Find where the given text appears and provide that cell's center as [x, y] coordinate. 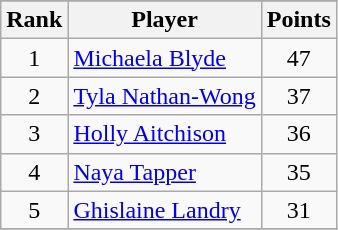
37 [298, 96]
Player [164, 20]
Ghislaine Landry [164, 210]
4 [34, 172]
Naya Tapper [164, 172]
36 [298, 134]
3 [34, 134]
Michaela Blyde [164, 58]
Tyla Nathan-Wong [164, 96]
47 [298, 58]
2 [34, 96]
Holly Aitchison [164, 134]
35 [298, 172]
1 [34, 58]
Points [298, 20]
31 [298, 210]
5 [34, 210]
Rank [34, 20]
